For the text-containing cell, return its midpoint in [x, y] coordinate format. 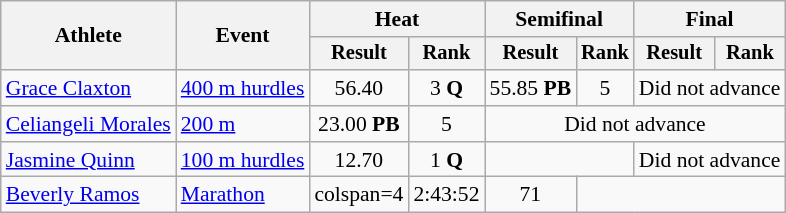
Final [710, 19]
3 Q [446, 88]
1 Q [446, 160]
100 m hurdles [243, 160]
55.85 PB [531, 88]
Beverly Ramos [88, 195]
Marathon [243, 195]
Grace Claxton [88, 88]
400 m hurdles [243, 88]
Athlete [88, 36]
Event [243, 36]
Celiangeli Morales [88, 124]
56.40 [358, 88]
colspan=4 [358, 195]
200 m [243, 124]
12.70 [358, 160]
Jasmine Quinn [88, 160]
71 [531, 195]
Semifinal [560, 19]
2:43:52 [446, 195]
23.00 PB [358, 124]
Heat [396, 19]
